Scan for the cell matching the given text and deliver its (X, Y) coordinate at center. 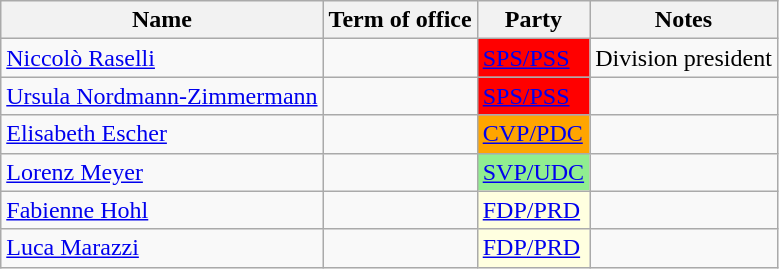
Niccolò Raselli (162, 58)
SVP/UDC (533, 172)
Elisabeth Escher (162, 134)
Name (162, 20)
Notes (684, 20)
Party (533, 20)
CVP/PDC (533, 134)
Luca Marazzi (162, 248)
Ursula Nordmann-Zimmermann (162, 96)
Lorenz Meyer (162, 172)
Term of office (400, 20)
Division president (684, 58)
Fabienne Hohl (162, 210)
